Scan for the cell matching the given text and deliver its (x, y) coordinate at center. 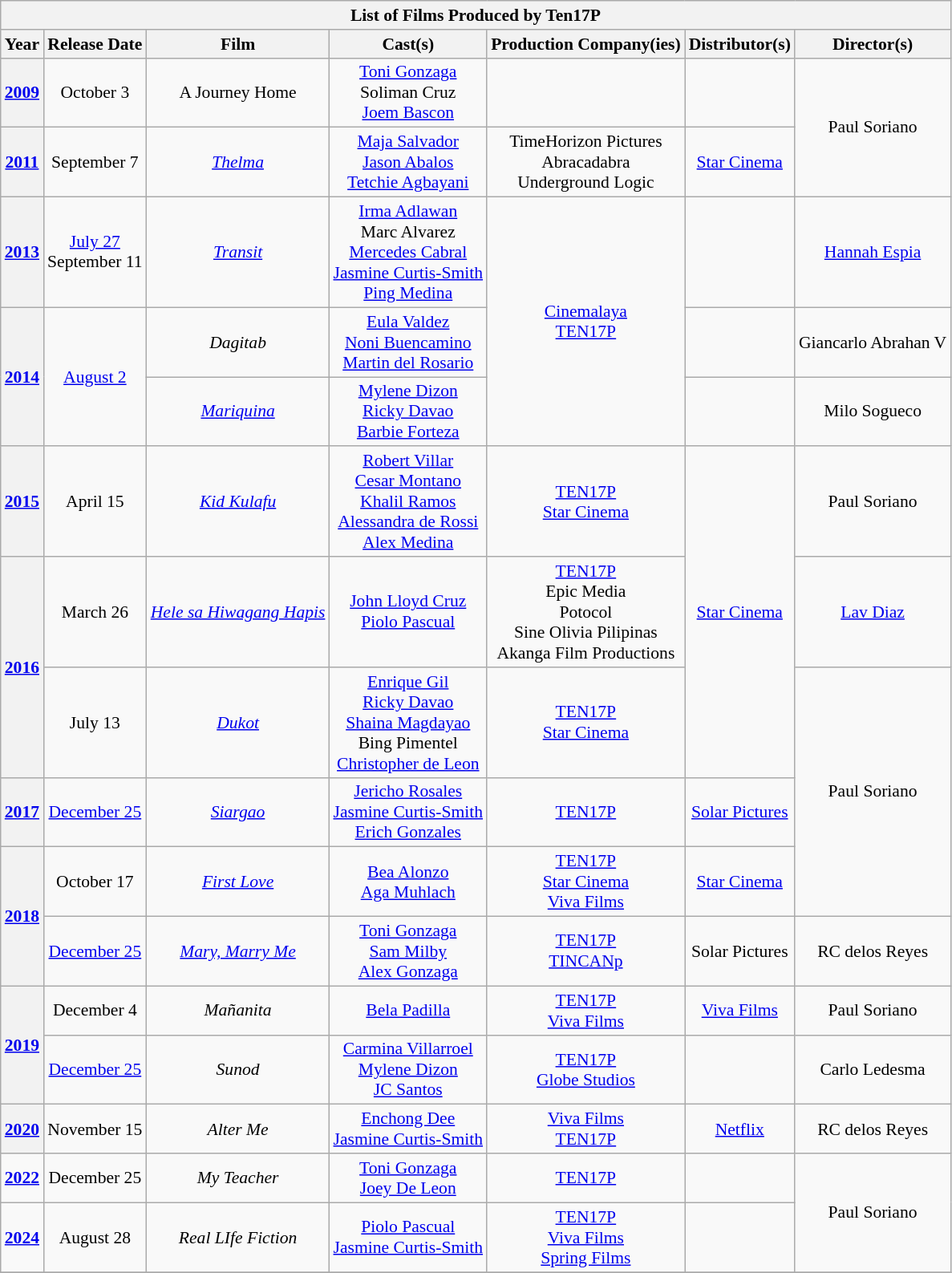
Milo Sogueco (873, 412)
Toni Gonzaga Joey De Leon (407, 1178)
TEN17P TINCANp (585, 951)
Film (238, 44)
TEN17P Viva Films (585, 1011)
September 7 (95, 162)
Netflix (739, 1129)
Enchong DeeJasmine Curtis-Smith (407, 1129)
Dukot (238, 723)
Mariquina (238, 412)
Toni Gonzaga Soliman Cruz Joem Bascon (407, 93)
Piolo PascualJasmine Curtis-Smith (407, 1237)
Alter Me (238, 1129)
2013 (22, 253)
December 4 (95, 1011)
2014 (22, 377)
Director(s) (873, 44)
Maja Salvador Jason Abalos Tetchie Agbayani (407, 162)
Viva FilmsTEN17P (585, 1129)
Hele sa Hiwagang Hapis (238, 612)
Jericho Rosales Jasmine Curtis-Smith Erich Gonzales (407, 812)
August 2 (95, 377)
April 15 (95, 502)
Siargao (238, 812)
March 26 (95, 612)
Toni Gonzaga Sam Milby Alex Gonzaga (407, 951)
TEN17P Globe Studios (585, 1070)
Year (22, 44)
Carmina Villarroel Mylene Dizon JC Santos (407, 1070)
Eula Valdez Noni Buencamino Martin del Rosario (407, 342)
Lav Diaz (873, 612)
2022 (22, 1178)
2017 (22, 812)
First Love (238, 882)
TEN17P Star Cinema Viva Films (585, 882)
Kid Kulafu (238, 502)
2020 (22, 1129)
Release Date (95, 44)
Cinemalaya TEN17P (585, 322)
Cast(s) (407, 44)
Sunod (238, 1070)
Mañanita (238, 1011)
2019 (22, 1045)
Mary, Marry Me (238, 951)
My Teacher (238, 1178)
Carlo Ledesma (873, 1070)
Real LIfe Fiction (238, 1237)
TEN17P Epic Media Potocol Sine Olivia Pilipinas Akanga Film Productions (585, 612)
John Lloyd Cruz Piolo Pascual (407, 612)
TimeHorizon Pictures Abracadabra Underground Logic (585, 162)
Irma Adlawan Marc Alvarez Mercedes Cabral Jasmine Curtis-Smith Ping Medina (407, 253)
Viva Films (739, 1011)
Bela Padilla (407, 1011)
Bea Alonzo Aga Muhlach (407, 882)
A Journey Home (238, 93)
Production Company(ies) (585, 44)
Distributor(s) (739, 44)
October 3 (95, 93)
List of Films Produced by Ten17P (476, 15)
Enrique Gil Ricky Davao Shaina Magdayao Bing Pimentel Christopher de Leon (407, 723)
2018 (22, 916)
November 15 (95, 1129)
TEN17P Viva Films Spring Films (585, 1237)
Mylene Dizon Ricky Davao Barbie Forteza (407, 412)
Giancarlo Abrahan V (873, 342)
2024 (22, 1237)
Transit (238, 253)
Dagitab (238, 342)
2011 (22, 162)
Thelma (238, 162)
October 17 (95, 882)
Hannah Espia (873, 253)
2015 (22, 502)
July 13 (95, 723)
August 28 (95, 1237)
Robert Villar Cesar Montano Khalil Ramos Alessandra de Rossi Alex Medina (407, 502)
July 27 September 11 (95, 253)
2009 (22, 93)
2016 (22, 667)
